Determine the (x, y) coordinate at the center of the cell enclosing the given text.  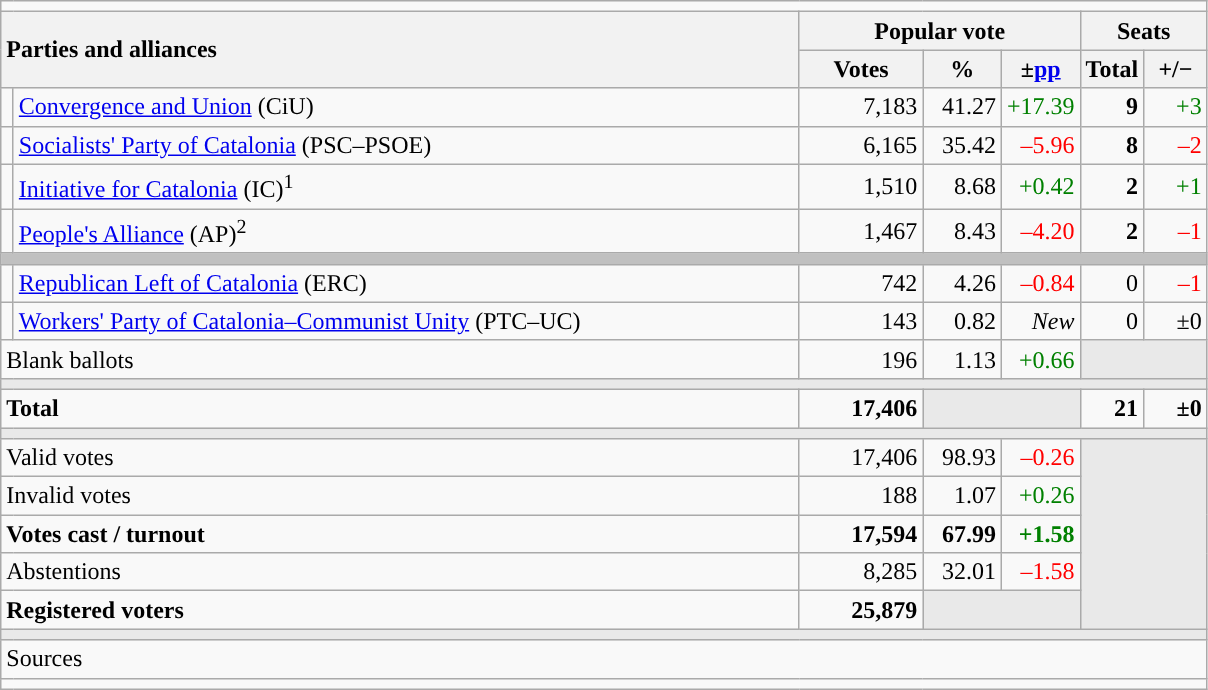
17,594 (861, 534)
1,510 (861, 186)
21 (1112, 408)
1.07 (962, 496)
Abstentions (400, 572)
Convergence and Union (CiU) (406, 107)
1,467 (861, 232)
+/− (1176, 69)
8,285 (861, 572)
Registered voters (400, 610)
+0.42 (1040, 186)
196 (861, 359)
Socialists' Party of Catalonia (PSC–PSOE) (406, 145)
6,165 (861, 145)
98.93 (962, 458)
Initiative for Catalonia (IC)1 (406, 186)
32.01 (962, 572)
7,183 (861, 107)
Parties and alliances (400, 50)
–5.96 (1040, 145)
±pp (1040, 69)
143 (861, 321)
% (962, 69)
Invalid votes (400, 496)
742 (861, 283)
Blank ballots (400, 359)
41.27 (962, 107)
+0.26 (1040, 496)
25,879 (861, 610)
Votes (861, 69)
Votes cast / turnout (400, 534)
New (1040, 321)
1.13 (962, 359)
8.43 (962, 232)
People's Alliance (AP)2 (406, 232)
+1.58 (1040, 534)
+3 (1176, 107)
–4.20 (1040, 232)
8.68 (962, 186)
0.82 (962, 321)
–2 (1176, 145)
Republican Left of Catalonia (ERC) (406, 283)
–0.26 (1040, 458)
+0.66 (1040, 359)
Valid votes (400, 458)
–0.84 (1040, 283)
Seats (1144, 31)
Popular vote (940, 31)
+1 (1176, 186)
–1.58 (1040, 572)
9 (1112, 107)
8 (1112, 145)
188 (861, 496)
Workers' Party of Catalonia–Communist Unity (PTC–UC) (406, 321)
67.99 (962, 534)
4.26 (962, 283)
Sources (604, 659)
+17.39 (1040, 107)
35.42 (962, 145)
